Scan for the cell matching the given text and deliver its [x, y] coordinate at center. 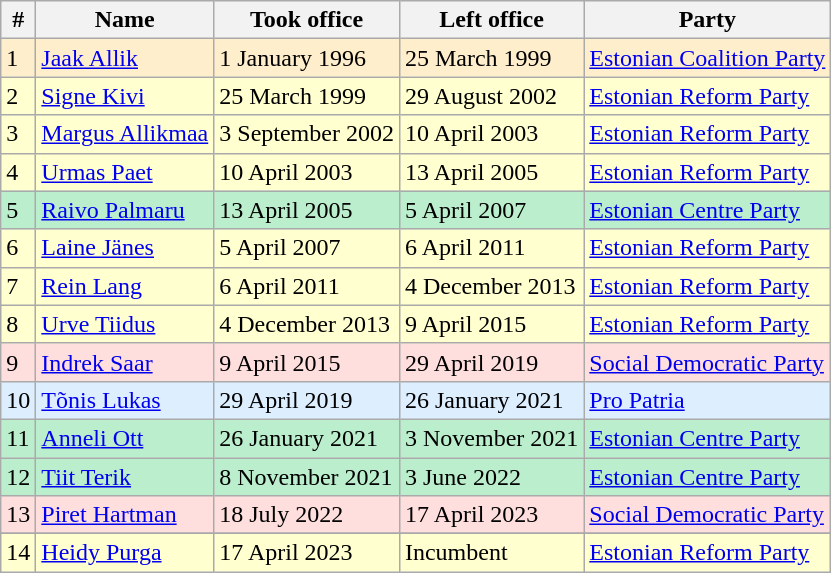
29 August 2002 [491, 96]
8 [18, 324]
1 January 1996 [307, 58]
Tõnis Lukas [125, 400]
7 [18, 286]
3 June 2022 [491, 477]
3 November 2021 [491, 438]
Heidy Purga [125, 553]
# [18, 20]
Name [125, 20]
10 [18, 400]
Took office [307, 20]
Urmas Paet [125, 172]
8 November 2021 [307, 477]
12 [18, 477]
Piret Hartman [125, 515]
1 [18, 58]
Party [708, 20]
4 [18, 172]
Pro Patria [708, 400]
5 [18, 210]
11 [18, 438]
3 [18, 134]
Jaak Allik [125, 58]
Signe Kivi [125, 96]
Raivo Palmaru [125, 210]
9 [18, 362]
Urve Tiidus [125, 324]
Estonian Coalition Party [708, 58]
Tiit Terik [125, 477]
Left office [491, 20]
2 [18, 96]
14 [18, 553]
Incumbent [491, 553]
Anneli Ott [125, 438]
18 July 2022 [307, 515]
Margus Allikmaa [125, 134]
Indrek Saar [125, 362]
Laine Jänes [125, 248]
Rein Lang [125, 286]
13 [18, 515]
6 [18, 248]
3 September 2002 [307, 134]
